Return (X, Y) of the center of cell containing provided text 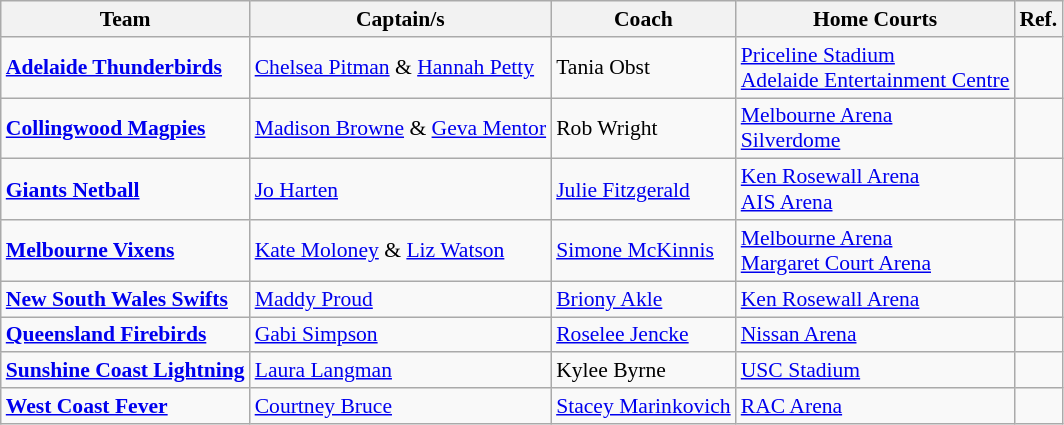
Collingwood Magpies (126, 128)
Sunshine Coast Lightning (126, 371)
Gabi Simpson (401, 335)
Kate Moloney & Liz Watson (401, 250)
Melbourne Vixens (126, 250)
Captain/s (401, 19)
Adelaide Thunderbirds (126, 68)
Julie Fitzgerald (644, 190)
Kylee Byrne (644, 371)
Ken Rosewall Arena (876, 299)
Ref. (1038, 19)
Laura Langman (401, 371)
Queensland Firebirds (126, 335)
RAC Arena (876, 406)
Tania Obst (644, 68)
Chelsea Pitman & Hannah Petty (401, 68)
Maddy Proud (401, 299)
Courtney Bruce (401, 406)
New South Wales Swifts (126, 299)
Coach (644, 19)
Roselee Jencke (644, 335)
Rob Wright (644, 128)
Madison Browne & Geva Mentor (401, 128)
Ken Rosewall ArenaAIS Arena (876, 190)
Home Courts (876, 19)
Melbourne ArenaSilverdome (876, 128)
Stacey Marinkovich (644, 406)
Simone McKinnis (644, 250)
Team (126, 19)
Melbourne ArenaMargaret Court Arena (876, 250)
West Coast Fever (126, 406)
Jo Harten (401, 190)
Briony Akle (644, 299)
USC Stadium (876, 371)
Priceline StadiumAdelaide Entertainment Centre (876, 68)
Nissan Arena (876, 335)
Giants Netball (126, 190)
